Locate the cell with the specified text and output its (x, y) center coordinate. 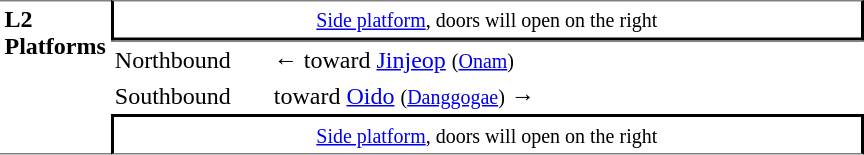
← toward Jinjeop (Onam) (566, 59)
L2Platforms (55, 77)
Northbound (190, 59)
toward Oido (Danggogae) → (566, 96)
Southbound (190, 96)
